Capture the cell that displays the provided text and extract its (X, Y) central coordinate. 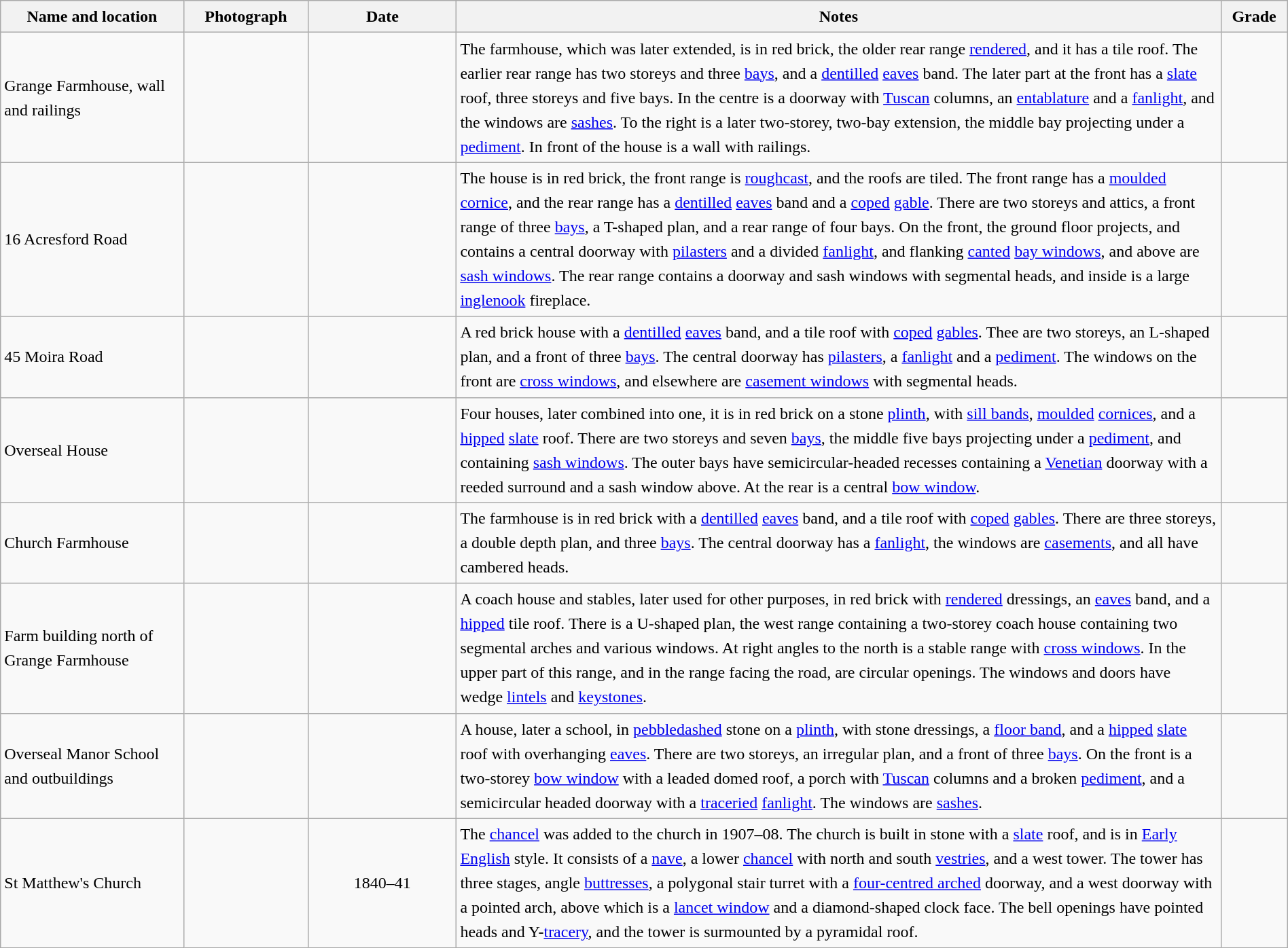
16 Acresford Road (92, 239)
St Matthew's Church (92, 883)
45 Moira Road (92, 357)
Photograph (246, 16)
Grade (1254, 16)
Church Farmhouse (92, 543)
Name and location (92, 16)
Overseal House (92, 450)
Notes (838, 16)
1840–41 (382, 883)
Overseal Manor School and outbuildings (92, 766)
Date (382, 16)
Farm building north of Grange Farmhouse (92, 648)
Grange Farmhouse, wall and railings (92, 98)
